Output the [X, Y] coordinate of the center of the cell containing the given text.  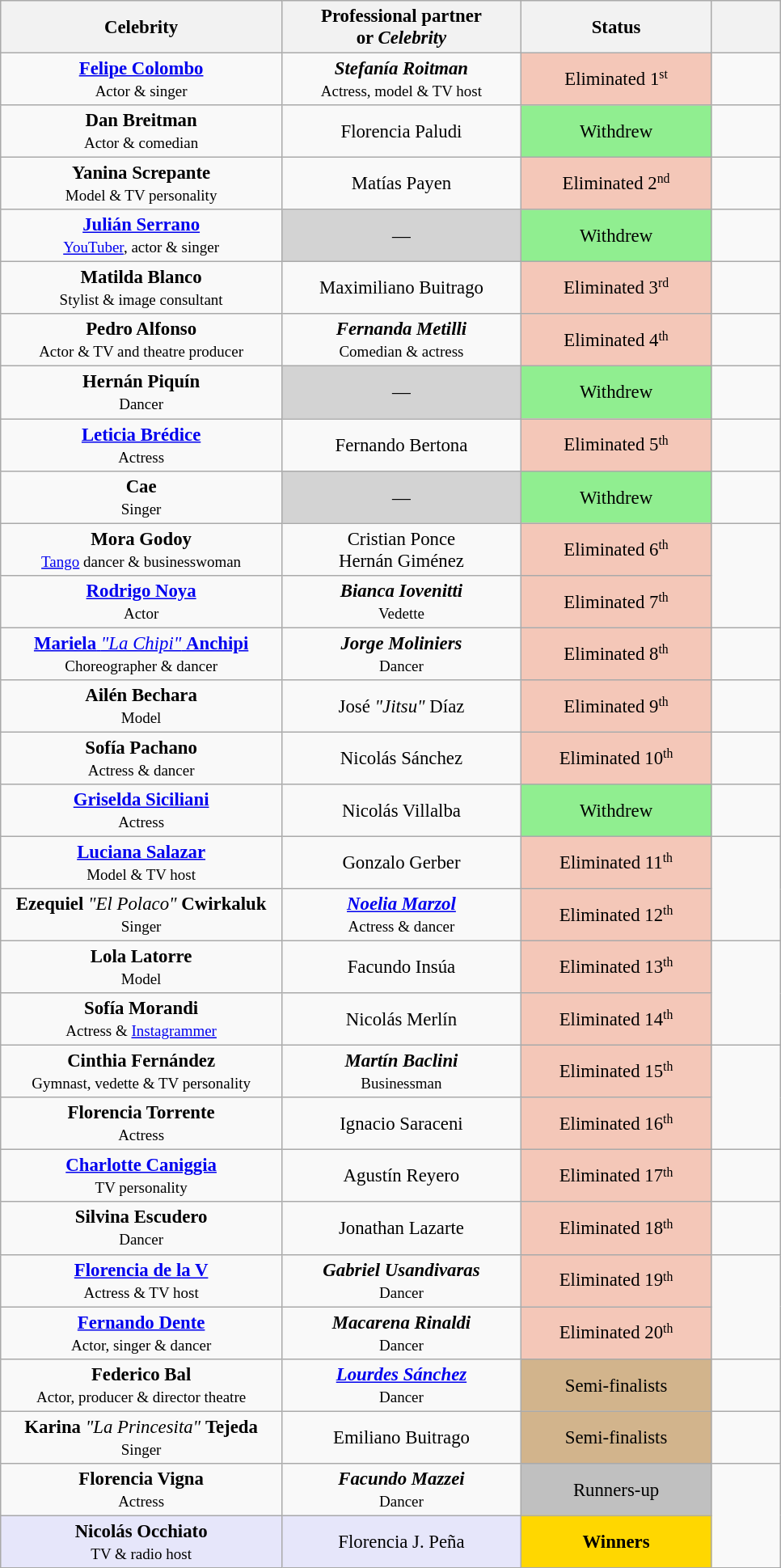
Eliminated 13th [616, 967]
Cristian PonceHernán Giménez [402, 550]
Charlotte CaniggiaTV personality [141, 1176]
Facundo MazzeiDancer [402, 1490]
Matías Payen [402, 184]
Eliminated 20th [616, 1333]
Rodrigo NoyaActor [141, 602]
Winners [616, 1541]
Eliminated 1st [616, 79]
Emiliano Buitrago [402, 1438]
Eliminated 18th [616, 1228]
Eliminated 6th [616, 550]
Jorge MoliniersDancer [402, 653]
Griselda SicilianiActress [141, 810]
Yanina ScrepanteModel & TV personality [141, 184]
Silvina EscuderoDancer [141, 1228]
Florencia Paludi [402, 131]
Mora GodoyTango dancer & businesswoman [141, 550]
Eliminated 7th [616, 602]
Martín BacliniBusinessman [402, 1072]
Federico BalActor, producer & director theatre [141, 1384]
Jonathan Lazarte [402, 1228]
Florencia TorrenteActress [141, 1124]
Florencia J. Peña [402, 1541]
Bianca IovenittiVedette [402, 602]
Nicolás Villalba [402, 810]
Eliminated 16th [616, 1124]
Fernando DenteActor, singer & dancer [141, 1333]
Celebrity [141, 27]
Matilda BlancoStylist & image consultant [141, 288]
Runners-up [616, 1490]
Dan BreitmanActor & comedian [141, 131]
Agustín Reyero [402, 1176]
Ailén BecharaModel [141, 705]
Lola LatorreModel [141, 967]
Karina "La Princesita" TejedaSinger [141, 1438]
Facundo Insúa [402, 967]
Eliminated 5th [616, 445]
Eliminated 11th [616, 862]
Ignacio Saraceni [402, 1124]
Sofía MorandiActress & Instagrammer [141, 1019]
Pedro AlfonsoActor & TV and theatre producer [141, 340]
Eliminated 14th [616, 1019]
Eliminated 8th [616, 653]
Eliminated 12th [616, 915]
Julián SerranoYouTuber, actor & singer [141, 236]
Florencia de la VActress & TV host [141, 1281]
Sofía PachanoActress & dancer [141, 759]
Fernanda MetilliComedian & actress [402, 340]
Ezequiel "El Polaco" CwirkalukSinger [141, 915]
Lourdes SánchezDancer [402, 1384]
Nicolás OcchiatoTV & radio host [141, 1541]
Macarena RinaldiDancer [402, 1333]
Gonzalo Gerber [402, 862]
Eliminated 9th [616, 705]
Fernando Bertona [402, 445]
Felipe ColomboActor & singer [141, 79]
Cinthia FernándezGymnast, vedette & TV personality [141, 1072]
Status [616, 27]
Nicolás Sánchez [402, 759]
CaeSinger [141, 497]
Eliminated 2nd [616, 184]
Florencia VignaActress [141, 1490]
Eliminated 19th [616, 1281]
Leticia BrédiceActress [141, 445]
Mariela "La Chipi" AnchipiChoreographer & dancer [141, 653]
Eliminated 10th [616, 759]
Professional partneror Celebrity [402, 27]
Noelia MarzolActress & dancer [402, 915]
Eliminated 4th [616, 340]
Gabriel UsandivarasDancer [402, 1281]
Maximiliano Buitrago [402, 288]
Luciana SalazarModel & TV host [141, 862]
Eliminated 15th [616, 1072]
Stefanía RoitmanActress, model & TV host [402, 79]
Hernán PiquínDancer [141, 393]
Eliminated 3rd [616, 288]
Eliminated 17th [616, 1176]
José "Jitsu" Díaz [402, 705]
Nicolás Merlín [402, 1019]
